Return the (x, y) coordinate for the center point of the cell that contains the specified text.  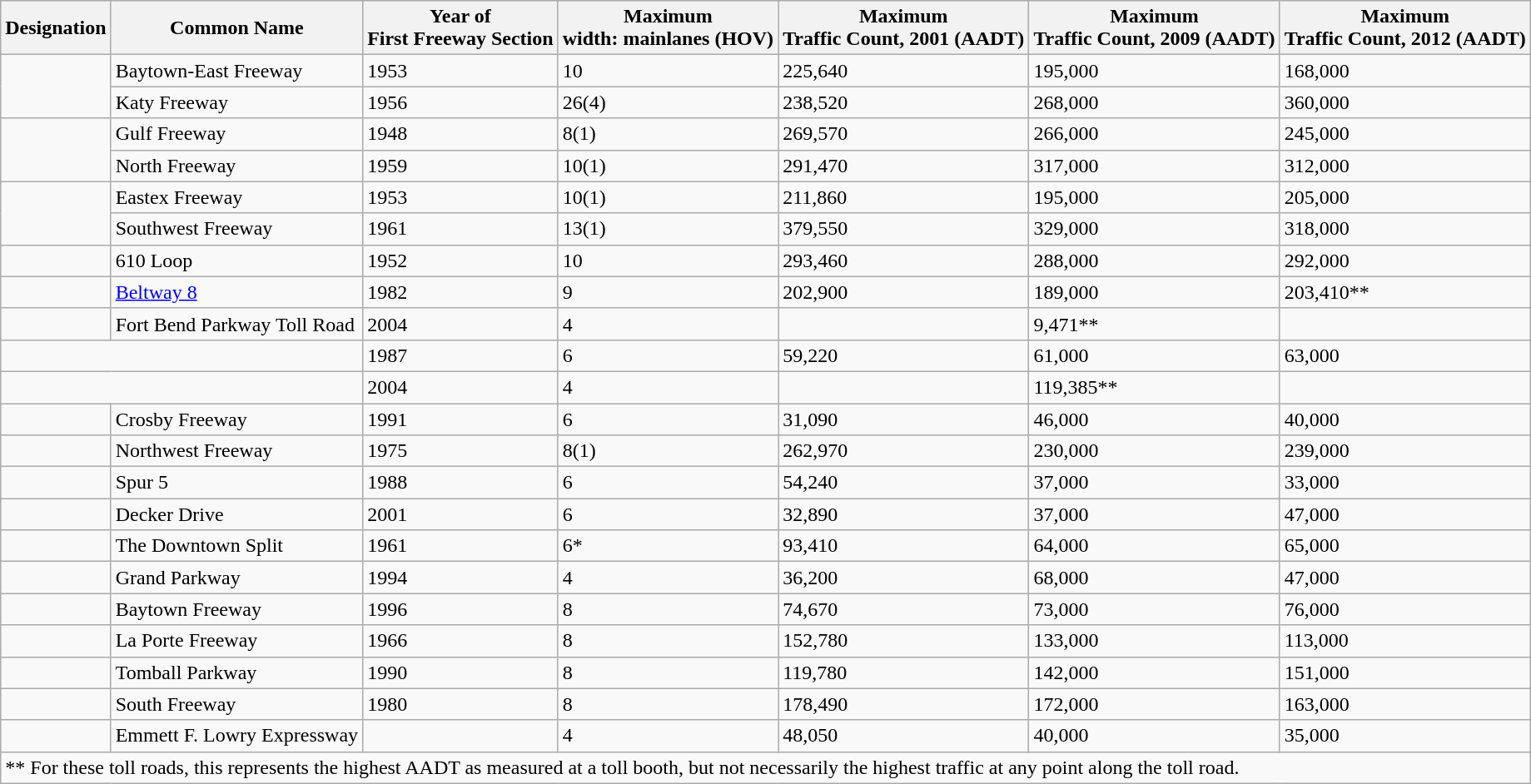
Maximumwidth: mainlanes (HOV) (668, 28)
152,780 (904, 641)
119,385** (1154, 387)
225,640 (904, 71)
288,000 (1154, 261)
32,890 (904, 514)
Beltway 8 (236, 292)
151,000 (1405, 672)
163,000 (1405, 704)
76,000 (1405, 609)
46,000 (1154, 419)
MaximumTraffic Count, 2001 (AADT) (904, 28)
54,240 (904, 483)
172,000 (1154, 704)
238,520 (904, 102)
South Freeway (236, 704)
74,670 (904, 609)
189,000 (1154, 292)
6* (668, 546)
610 Loop (236, 261)
MaximumTraffic Count, 2009 (AADT) (1154, 28)
Tomball Parkway (236, 672)
65,000 (1405, 546)
Baytown-East Freeway (236, 71)
2001 (461, 514)
The Downtown Split (236, 546)
1990 (461, 672)
Eastex Freeway (236, 197)
48,050 (904, 736)
68,000 (1154, 578)
59,220 (904, 355)
North Freeway (236, 166)
245,000 (1405, 134)
360,000 (1405, 102)
Year ofFirst Freeway Section (461, 28)
1988 (461, 483)
1987 (461, 355)
1980 (461, 704)
Fort Bend Parkway Toll Road (236, 324)
239,000 (1405, 451)
Gulf Freeway (236, 134)
33,000 (1405, 483)
266,000 (1154, 134)
Common Name (236, 28)
1975 (461, 451)
1982 (461, 292)
Crosby Freeway (236, 419)
230,000 (1154, 451)
203,410** (1405, 292)
269,570 (904, 134)
292,000 (1405, 261)
142,000 (1154, 672)
133,000 (1154, 641)
Designation (56, 28)
1952 (461, 261)
113,000 (1405, 641)
La Porte Freeway (236, 641)
61,000 (1154, 355)
1991 (461, 419)
9 (668, 292)
262,970 (904, 451)
119,780 (904, 672)
1996 (461, 609)
318,000 (1405, 229)
13(1) (668, 229)
Decker Drive (236, 514)
1994 (461, 578)
Spur 5 (236, 483)
1956 (461, 102)
9,471** (1154, 324)
293,460 (904, 261)
Emmett F. Lowry Expressway (236, 736)
Northwest Freeway (236, 451)
Baytown Freeway (236, 609)
93,410 (904, 546)
291,470 (904, 166)
379,550 (904, 229)
31,090 (904, 419)
202,900 (904, 292)
Katy Freeway (236, 102)
35,000 (1405, 736)
1959 (461, 166)
Grand Parkway (236, 578)
73,000 (1154, 609)
168,000 (1405, 71)
211,860 (904, 197)
1966 (461, 641)
1948 (461, 134)
36,200 (904, 578)
317,000 (1154, 166)
178,490 (904, 704)
64,000 (1154, 546)
Southwest Freeway (236, 229)
329,000 (1154, 229)
26(4) (668, 102)
268,000 (1154, 102)
205,000 (1405, 197)
63,000 (1405, 355)
MaximumTraffic Count, 2012 (AADT) (1405, 28)
312,000 (1405, 166)
